For the text-containing cell, return its midpoint in [X, Y] coordinate format. 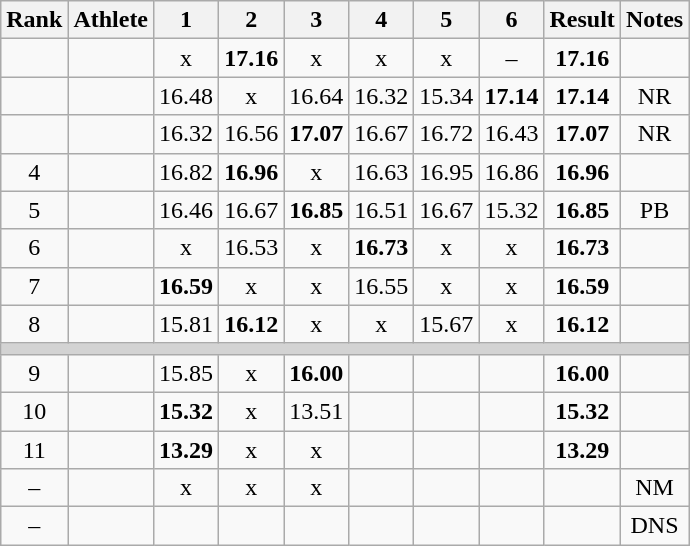
16.46 [186, 210]
2 [252, 20]
7 [34, 286]
16.55 [382, 286]
PB [654, 210]
16.95 [446, 172]
15.67 [446, 324]
16.64 [316, 96]
16.82 [186, 172]
16.86 [512, 172]
16.51 [382, 210]
Athlete [111, 20]
Result [582, 20]
16.63 [382, 172]
NM [654, 488]
1 [186, 20]
10 [34, 411]
9 [34, 373]
16.43 [512, 134]
11 [34, 449]
13.51 [316, 411]
16.53 [252, 248]
16.56 [252, 134]
Notes [654, 20]
15.81 [186, 324]
Rank [34, 20]
16.48 [186, 96]
8 [34, 324]
15.85 [186, 373]
15.34 [446, 96]
3 [316, 20]
DNS [654, 526]
16.72 [446, 134]
